Search for the cell housing the specified text and yield its [x, y] center coordinate. 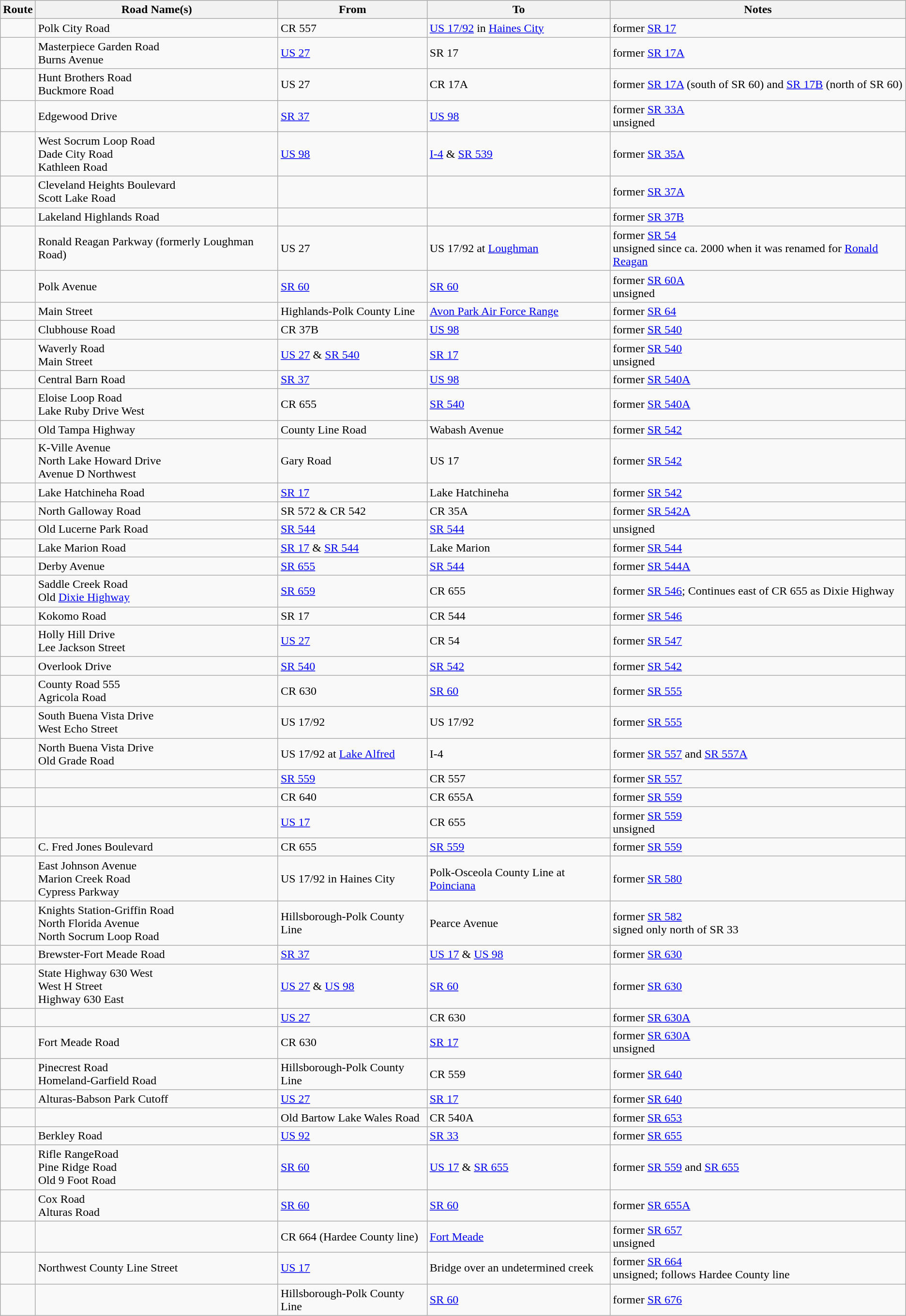
Road Name(s) [157, 10]
CR 559 [519, 1074]
Pinecrest RoadHomeland-Garfield Road [157, 1074]
CR 54 [519, 641]
former SR 33Aunsigned [758, 116]
Central Barn Road [157, 380]
Ronald Reagan Parkway (formerly Loughman Road) [157, 248]
SR 17 & SR 544 [352, 548]
Holly Hill DriveLee Jackson Street [157, 641]
former SR 653 [758, 1117]
Main Street [157, 311]
CR 37B [352, 329]
former SR 559 and SR 655 [758, 1167]
Lake Marion Road [157, 548]
West Socrum Loop RoadDade City RoadKathleen Road [157, 154]
Lake Hatchineha [519, 493]
US 17/92 at Lake Alfred [352, 754]
Hunt Brothers RoadBuckmore Road [157, 84]
CR 544 [519, 616]
SR 659 [352, 591]
East Johnson AvenueMarion Creek RoadCypress Parkway [157, 879]
former SR 544A [758, 566]
SR 33 [519, 1136]
former SR 37B [758, 217]
former SR 35A [758, 154]
US 27 & SR 540 [352, 354]
former SR 582signed only north of SR 33 [758, 923]
Masterpiece Garden RoadBurns Avenue [157, 53]
former SR 54unsigned since ca. 2000 when it was renamed for Ronald Reagan [758, 248]
Old Bartow Lake Wales Road [352, 1117]
Lake Marion [519, 548]
Lake Hatchineha Road [157, 493]
former SR 17A [758, 53]
SR 542 [519, 666]
Derby Avenue [157, 566]
former SR 655 [758, 1136]
Old Tampa Highway [157, 430]
former SR 17A (south of SR 60) and SR 17B (north of SR 60) [758, 84]
SR 655 [352, 566]
Notes [758, 10]
C. Fred Jones Boulevard [157, 847]
Gary Road [352, 461]
CR 35A [519, 511]
Northwest County Line Street [157, 1269]
To [519, 10]
Waverly RoadMain Street [157, 354]
CR 655A [519, 797]
former SR 580 [758, 879]
former SR 557 [758, 779]
Saddle Creek RoadOld Dixie Highway [157, 591]
Bridge over an undetermined creek [519, 1269]
Fort Meade Road [157, 1042]
Cleveland Heights BoulevardScott Lake Road [157, 192]
former SR 657unsigned [758, 1237]
Edgewood Drive [157, 116]
Lakeland Highlands Road [157, 217]
Kokomo Road [157, 616]
unsigned [758, 529]
CR 640 [352, 797]
former SR 630A [758, 1017]
former SR 664unsigned; follows Hardee County line [758, 1269]
former SR 546 [758, 616]
former SR 542A [758, 511]
US 17/92 at Loughman [519, 248]
Wabash Avenue [519, 430]
Polk City Road [157, 28]
US 27 & US 98 [352, 986]
US 17 & US 98 [519, 955]
former SR 540 [758, 329]
former SR 17 [758, 28]
K-Ville AvenueNorth Lake Howard DriveAvenue D Northwest [157, 461]
Alturas-Babson Park Cutoff [157, 1099]
County Line Road [352, 430]
Pearce Avenue [519, 923]
former SR 540unsigned [758, 354]
Berkley Road [157, 1136]
US 92 [352, 1136]
US 17 & SR 655 [519, 1167]
former SR 559unsigned [758, 822]
From [352, 10]
North Buena Vista DriveOld Grade Road [157, 754]
former SR 676 [758, 1300]
State Highway 630 WestWest H StreetHighway 630 East [157, 986]
I-4 & SR 539 [519, 154]
I-4 [519, 754]
Brewster-Fort Meade Road [157, 955]
Old Lucerne Park Road [157, 529]
SR 572 & CR 542 [352, 511]
Knights Station-Griffin RoadNorth Florida AvenueNorth Socrum Loop Road [157, 923]
Polk Avenue [157, 286]
CR 540A [519, 1117]
former SR 630Aunsigned [758, 1042]
Polk-Osceola County Line at Poinciana [519, 879]
former SR 544 [758, 548]
North Galloway Road [157, 511]
Rifle RangeRoadPine Ridge RoadOld 9 Foot Road [157, 1167]
Eloise Loop RoadLake Ruby Drive West [157, 404]
Avon Park Air Force Range [519, 311]
former SR 547 [758, 641]
former SR 64 [758, 311]
Fort Meade [519, 1237]
County Road 555Agricola Road [157, 691]
former SR 37A [758, 192]
Cox RoadAlturas Road [157, 1205]
Clubhouse Road [157, 329]
Highlands-Polk County Line [352, 311]
South Buena Vista DriveWest Echo Street [157, 722]
Route [18, 10]
Overlook Drive [157, 666]
former SR 655A [758, 1205]
former SR 557 and SR 557A [758, 754]
CR 17A [519, 84]
former SR 546; Continues east of CR 655 as Dixie Highway [758, 591]
CR 664 (Hardee County line) [352, 1237]
former SR 60Aunsigned [758, 286]
